Extract the (X, Y) coordinate from the center of the cell holding the provided text.  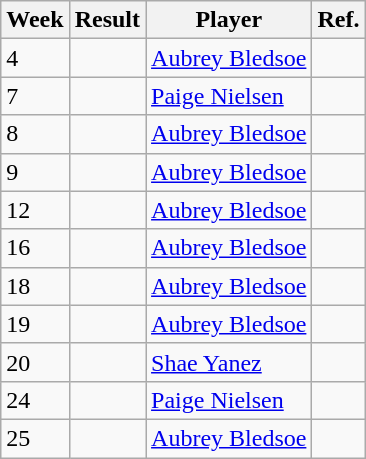
20 (35, 362)
24 (35, 400)
18 (35, 286)
Week (35, 20)
Shae Yanez (229, 362)
Ref. (338, 20)
12 (35, 210)
25 (35, 438)
Result (107, 20)
8 (35, 134)
4 (35, 58)
16 (35, 248)
9 (35, 172)
19 (35, 324)
7 (35, 96)
Player (229, 20)
